From the cell containing the given text, extract its center point as [X, Y] coordinate. 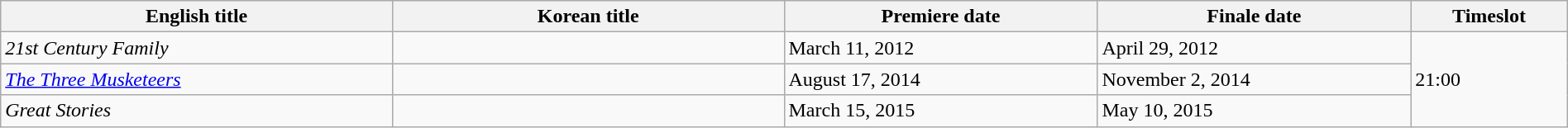
Finale date [1254, 17]
The Three Musketeers [197, 79]
Timeslot [1489, 17]
Premiere date [941, 17]
May 10, 2015 [1254, 111]
English title [197, 17]
March 15, 2015 [941, 111]
August 17, 2014 [941, 79]
April 29, 2012 [1254, 48]
21:00 [1489, 79]
November 2, 2014 [1254, 79]
Korean title [588, 17]
March 11, 2012 [941, 48]
Great Stories [197, 111]
21st Century Family [197, 48]
